Return [x, y] of the center of cell containing provided text 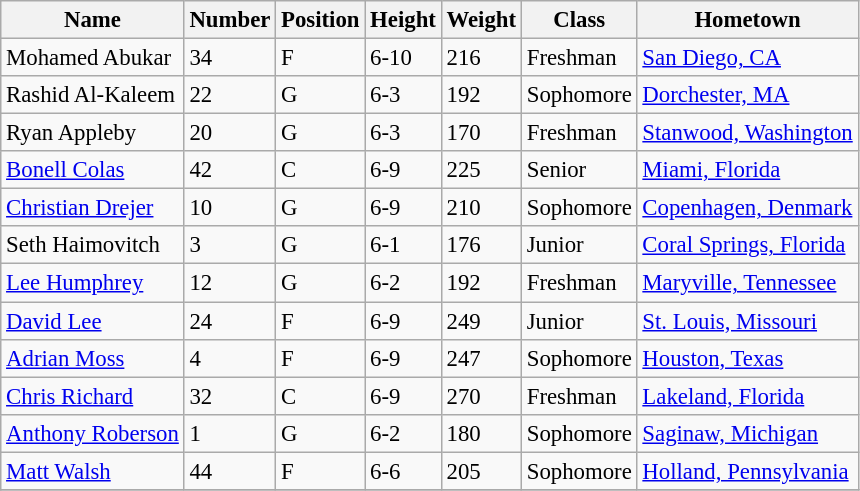
Stanwood, Washington [748, 133]
Seth Haimovitch [92, 245]
Name [92, 20]
6-1 [403, 245]
Height [403, 20]
Saginaw, Michigan [748, 433]
170 [481, 133]
St. Louis, Missouri [748, 321]
David Lee [92, 321]
44 [230, 471]
Senior [579, 170]
180 [481, 433]
24 [230, 321]
Houston, Texas [748, 358]
Coral Springs, Florida [748, 245]
4 [230, 358]
42 [230, 170]
Anthony Roberson [92, 433]
210 [481, 208]
10 [230, 208]
34 [230, 58]
Miami, Florida [748, 170]
Mohamed Abukar [92, 58]
1 [230, 433]
Rashid Al-Kaleem [92, 95]
12 [230, 283]
225 [481, 170]
6-10 [403, 58]
22 [230, 95]
Weight [481, 20]
249 [481, 321]
Bonell Colas [92, 170]
Ryan Appleby [92, 133]
32 [230, 396]
20 [230, 133]
Copenhagen, Denmark [748, 208]
247 [481, 358]
Christian Drejer [92, 208]
Lakeland, Florida [748, 396]
6-6 [403, 471]
Adrian Moss [92, 358]
Maryville, Tennessee [748, 283]
Number [230, 20]
216 [481, 58]
3 [230, 245]
Holland, Pennsylvania [748, 471]
205 [481, 471]
Chris Richard [92, 396]
270 [481, 396]
San Diego, CA [748, 58]
Matt Walsh [92, 471]
Dorchester, MA [748, 95]
176 [481, 245]
Hometown [748, 20]
Lee Humphrey [92, 283]
Class [579, 20]
Position [320, 20]
